Return the [x, y] coordinate for the center point of the cell that contains the specified text.  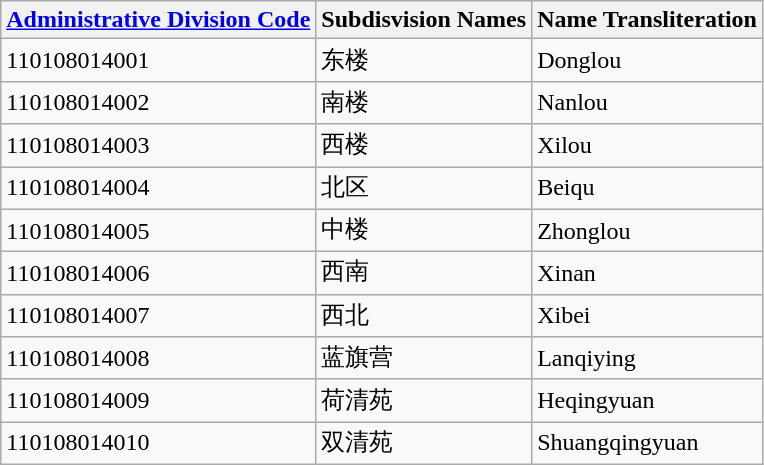
Nanlou [648, 102]
110108014007 [158, 316]
南楼 [424, 102]
Xilou [648, 146]
蓝旗营 [424, 358]
110108014009 [158, 400]
110108014002 [158, 102]
Heqingyuan [648, 400]
中楼 [424, 230]
Lanqiying [648, 358]
110108014001 [158, 60]
110108014005 [158, 230]
Shuangqingyuan [648, 444]
110108014010 [158, 444]
西楼 [424, 146]
Zhonglou [648, 230]
Name Transliteration [648, 20]
110108014003 [158, 146]
Beiqu [648, 188]
110108014006 [158, 274]
Xibei [648, 316]
双清苑 [424, 444]
西北 [424, 316]
Xinan [648, 274]
Subdisvision Names [424, 20]
Donglou [648, 60]
110108014004 [158, 188]
北区 [424, 188]
Administrative Division Code [158, 20]
东楼 [424, 60]
西南 [424, 274]
荷清苑 [424, 400]
110108014008 [158, 358]
